Capture the cell that displays the provided text and extract its (X, Y) central coordinate. 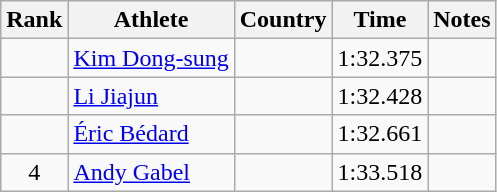
1:32.375 (380, 58)
Rank (34, 20)
1:32.661 (380, 134)
Notes (462, 20)
Éric Bédard (151, 134)
Andy Gabel (151, 172)
Li Jiajun (151, 96)
Athlete (151, 20)
Country (283, 20)
Time (380, 20)
Kim Dong-sung (151, 58)
1:32.428 (380, 96)
4 (34, 172)
1:33.518 (380, 172)
